Search for the cell housing the specified text and yield its [x, y] center coordinate. 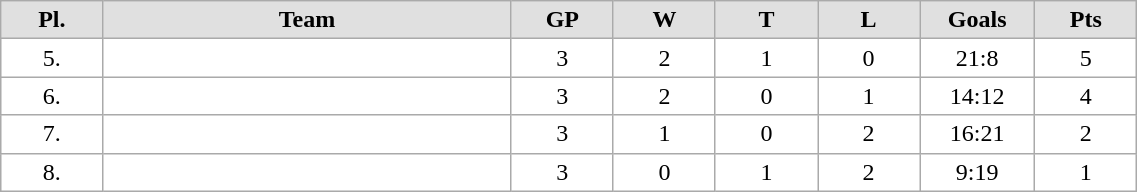
7. [52, 134]
Team [307, 20]
6. [52, 96]
16:21 [978, 134]
GP [562, 20]
Pts [1086, 20]
5. [52, 58]
T [766, 20]
21:8 [978, 58]
W [664, 20]
Pl. [52, 20]
5 [1086, 58]
9:19 [978, 172]
4 [1086, 96]
L [869, 20]
Goals [978, 20]
14:12 [978, 96]
8. [52, 172]
